Scan for the cell matching the given text and deliver its (x, y) coordinate at center. 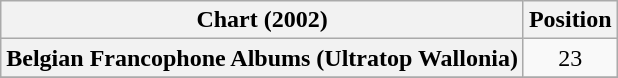
Belgian Francophone Albums (Ultratop Wallonia) (262, 58)
Chart (2002) (262, 20)
23 (570, 58)
Position (570, 20)
